From the cell containing the given text, extract its center point as (x, y) coordinate. 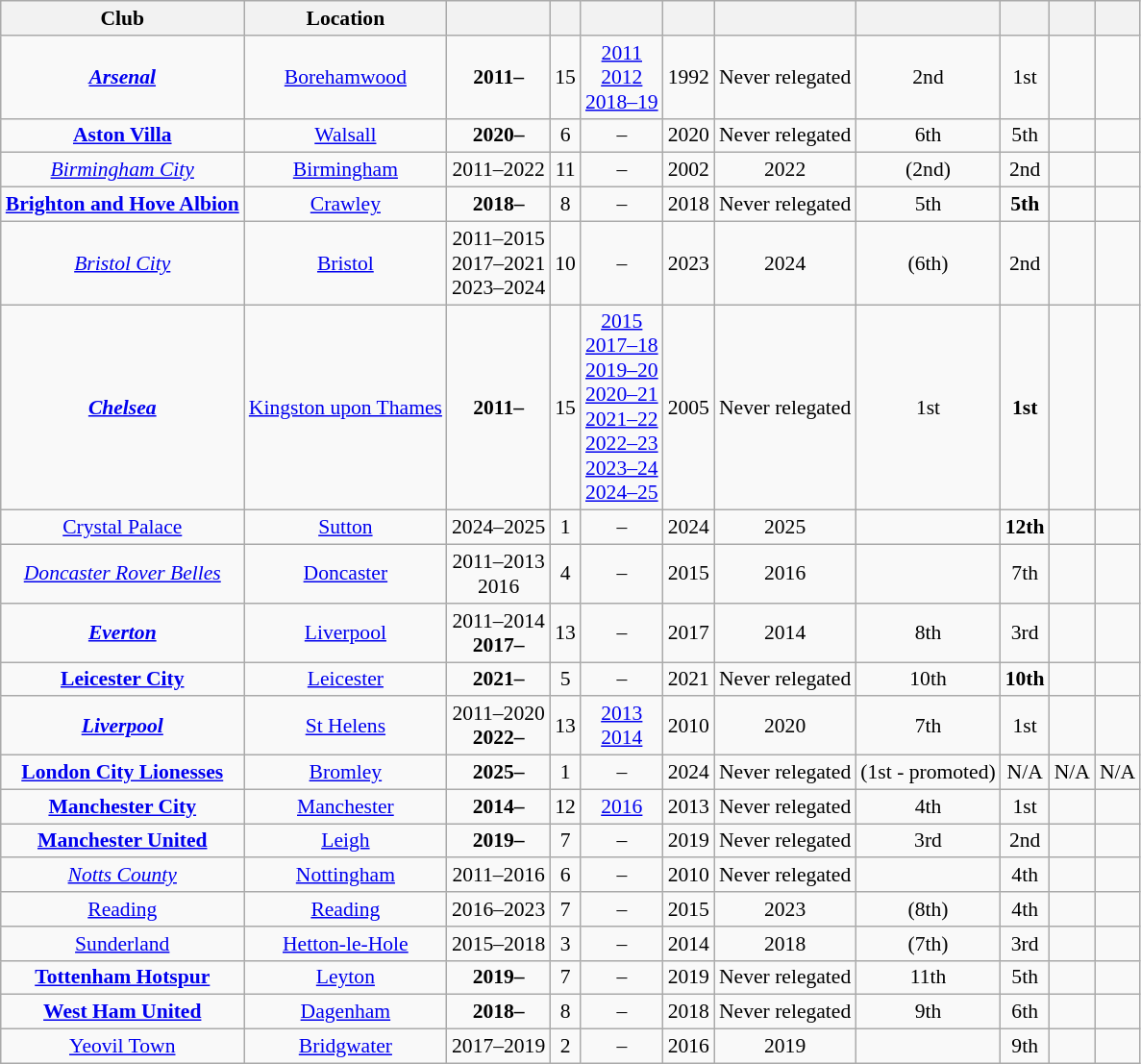
Walsall (346, 136)
Everton (123, 632)
St Helens (346, 727)
Bridgwater (346, 1047)
2005 (688, 408)
11th (928, 977)
3 (565, 944)
2022 (784, 170)
2011–2022 (498, 170)
5 (565, 680)
Kingston upon Thames (346, 408)
(7th) (928, 944)
West Ham United (123, 1012)
Location (346, 18)
20152017–182019–202020–212021–222022–232023–242024–25 (622, 408)
2024–2025 (498, 528)
Leyton (346, 977)
2011–20152017–20212023–2024 (498, 263)
4 (565, 575)
2017 (688, 632)
2 (565, 1047)
8th (928, 632)
Notts County (123, 876)
Chelsea (123, 408)
Borehamwood (346, 77)
(8th) (928, 909)
Yeovil Town (123, 1047)
2021 (688, 680)
Club (123, 18)
Birmingham (346, 170)
Bristol (346, 263)
London City Lionesses (123, 773)
Dagenham (346, 1012)
2013 (688, 806)
Nottingham (346, 876)
10 (565, 263)
(6th) (928, 263)
Bristol City (123, 263)
Manchester City (123, 806)
Leicester City (123, 680)
Crystal Palace (123, 528)
Brighton and Hove Albion (123, 205)
Manchester United (123, 841)
Doncaster (346, 575)
Birmingham City (123, 170)
Leicester (346, 680)
(1st - promoted) (928, 773)
1992 (688, 77)
2017–2019 (498, 1047)
11 (565, 170)
2025– (498, 773)
2025 (784, 528)
Manchester (346, 806)
2002 (688, 170)
2020– (498, 136)
2011–2016 (498, 876)
Crawley (346, 205)
Arsenal (123, 77)
2014– (498, 806)
Tottenham Hotspur (123, 977)
201120122018–19 (622, 77)
Sutton (346, 528)
12 (565, 806)
2016–2023 (498, 909)
(2nd) (928, 170)
2015–2018 (498, 944)
Sunderland (123, 944)
2021– (498, 680)
Leigh (346, 841)
Bromley (346, 773)
2011–20202022– (498, 727)
2011–20132016 (498, 575)
20132014 (622, 727)
Doncaster Rover Belles (123, 575)
2011–20142017– (498, 632)
Hetton-le-Hole (346, 944)
Aston Villa (123, 136)
12th (1025, 528)
